Return the [X, Y] coordinate for the center point of the cell that contains the specified text.  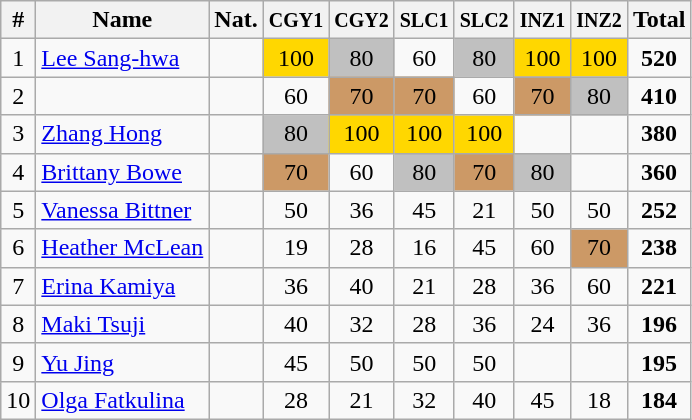
410 [659, 96]
252 [659, 210]
184 [659, 400]
INZ1 [542, 20]
Zhang Hong [122, 134]
Name [122, 20]
Maki Tsuji [122, 324]
9 [18, 362]
1 [18, 58]
6 [18, 248]
16 [424, 248]
2 [18, 96]
Nat. [236, 20]
Erina Kamiya [122, 286]
Heather McLean [122, 248]
Vanessa Bittner [122, 210]
Lee Sang-hwa [122, 58]
520 [659, 58]
Brittany Bowe [122, 172]
360 [659, 172]
CGY2 [362, 20]
19 [296, 248]
10 [18, 400]
3 [18, 134]
195 [659, 362]
Yu Jing [122, 362]
8 [18, 324]
238 [659, 248]
380 [659, 134]
Olga Fatkulina [122, 400]
196 [659, 324]
# [18, 20]
CGY1 [296, 20]
18 [600, 400]
INZ2 [600, 20]
SLC1 [424, 20]
24 [542, 324]
5 [18, 210]
221 [659, 286]
SLC2 [484, 20]
Total [659, 20]
7 [18, 286]
4 [18, 172]
